Identify which cell holds the provided text, then report its [x, y] central coordinate. 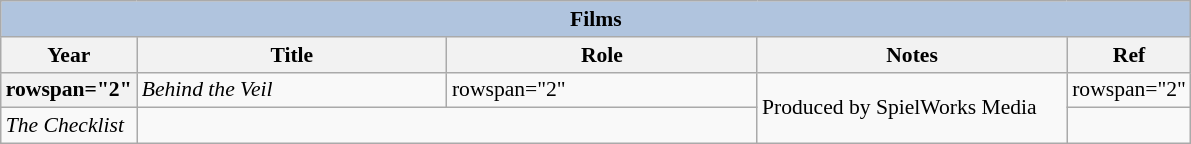
Ref [1129, 55]
Role [602, 55]
The Checklist [69, 126]
Behind the Veil [292, 90]
Produced by SpielWorks Media [912, 108]
Year [69, 55]
Notes [912, 55]
Title [292, 55]
Films [596, 19]
